Provide the (x, y) coordinate of the cell's center where the given text is located.  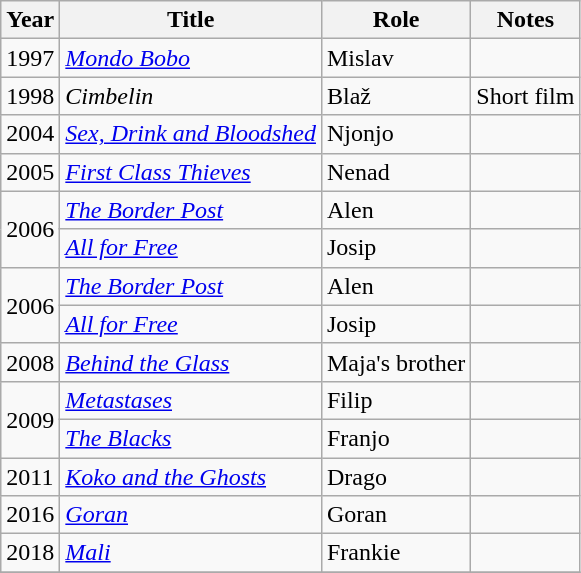
Sex, Drink and Bloodshed (191, 134)
Nenad (396, 172)
2008 (30, 362)
Metastases (191, 400)
1997 (30, 58)
Maja's brother (396, 362)
Filip (396, 400)
1998 (30, 96)
Year (30, 20)
Notes (526, 20)
Mali (191, 553)
2005 (30, 172)
2009 (30, 419)
Blaž (396, 96)
2018 (30, 553)
2016 (30, 515)
Title (191, 20)
Mislav (396, 58)
Cimbelin (191, 96)
Role (396, 20)
First Class Thieves (191, 172)
Drago (396, 477)
Frankie (396, 553)
Short film (526, 96)
2011 (30, 477)
Franjo (396, 438)
The Blacks (191, 438)
Koko and the Ghosts (191, 477)
Mondo Bobo (191, 58)
Njonjo (396, 134)
Behind the Glass (191, 362)
2004 (30, 134)
